Search for the cell housing the specified text and yield its [x, y] center coordinate. 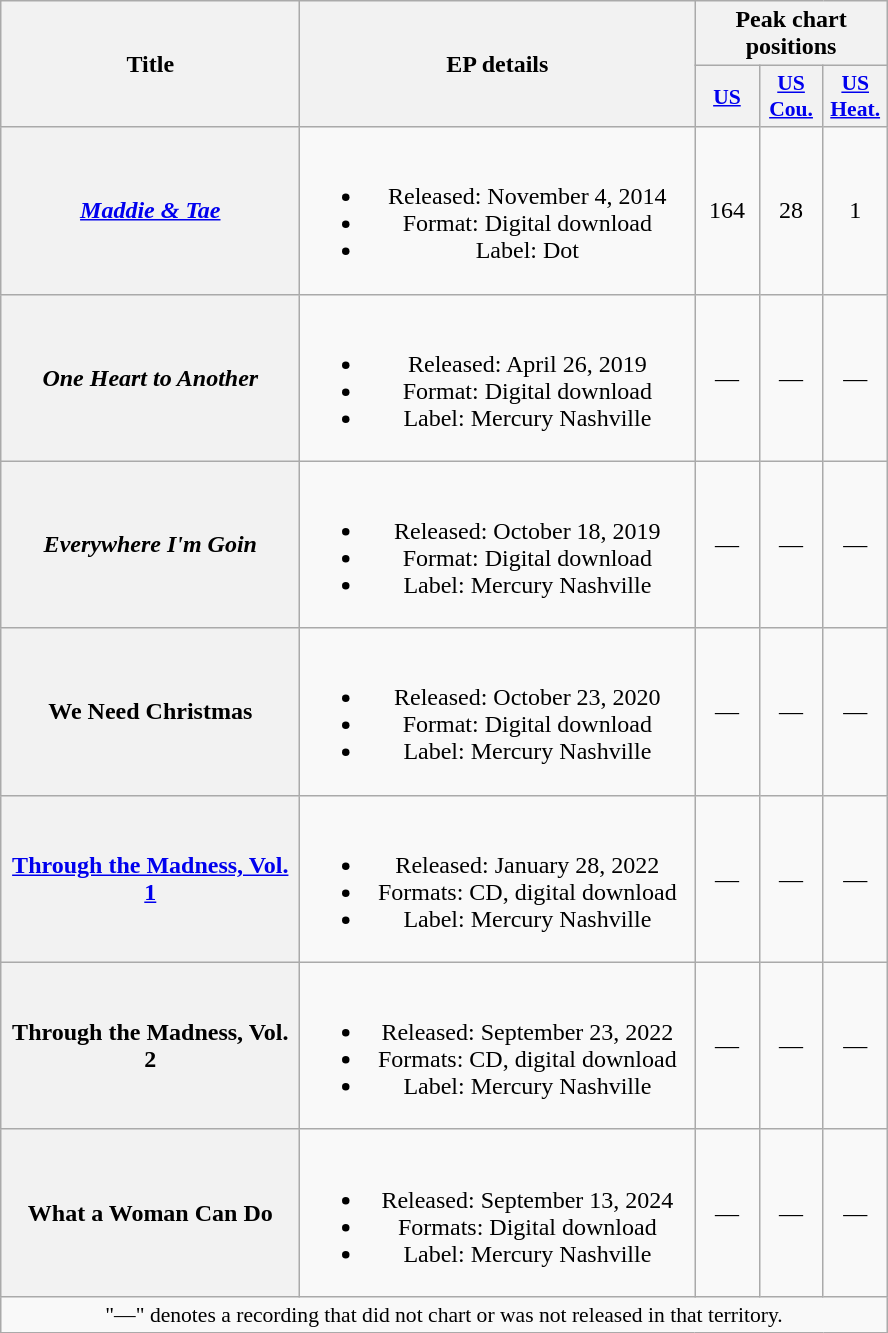
Title [150, 64]
Maddie & Tae [150, 210]
Released: September 13, 2024Formats: Digital downloadLabel: Mercury Nashville [498, 1212]
US [727, 96]
What a Woman Can Do [150, 1212]
USCou. [791, 96]
164 [727, 210]
Peak chart positions [791, 34]
One Heart to Another [150, 378]
Through the Madness, Vol. 2 [150, 1046]
Released: January 28, 2022Formats: CD, digital downloadLabel: Mercury Nashville [498, 878]
Released: April 26, 2019Format: Digital downloadLabel: Mercury Nashville [498, 378]
We Need Christmas [150, 712]
Through the Madness, Vol. 1 [150, 878]
Everywhere I'm Goin [150, 544]
1 [855, 210]
"—" denotes a recording that did not chart or was not released in that territory. [444, 1314]
Released: November 4, 2014Format: Digital downloadLabel: Dot [498, 210]
Released: October 23, 2020Format: Digital downloadLabel: Mercury Nashville [498, 712]
USHeat. [855, 96]
Released: October 18, 2019Format: Digital downloadLabel: Mercury Nashville [498, 544]
Released: September 23, 2022Formats: CD, digital downloadLabel: Mercury Nashville [498, 1046]
EP details [498, 64]
28 [791, 210]
